Scan for the cell matching the given text and deliver its [X, Y] coordinate at center. 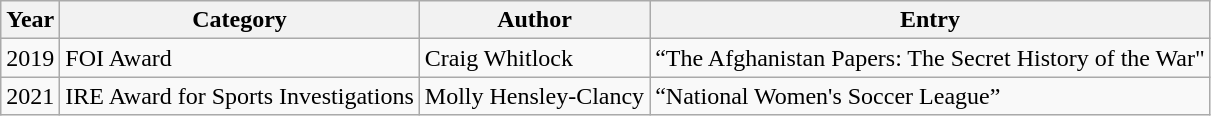
2021 [30, 96]
FOI Award [240, 58]
Author [534, 20]
2019 [30, 58]
“National Women's Soccer League” [930, 96]
Molly Hensley-Clancy [534, 96]
IRE Award for Sports Investigations [240, 96]
Entry [930, 20]
“The Afghanistan Papers: The Secret History of the War" [930, 58]
Category [240, 20]
Craig Whitlock [534, 58]
Year [30, 20]
